Provide the [X, Y] coordinate of the cell's center where the given text is located.  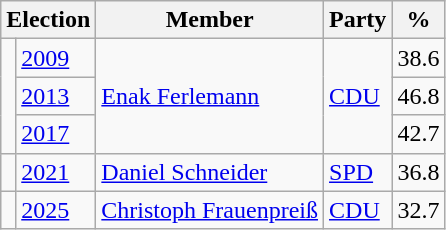
% [418, 20]
Party [358, 20]
2013 [56, 96]
2021 [56, 172]
2009 [56, 58]
SPD [358, 172]
Election [48, 20]
Enak Ferlemann [210, 96]
36.8 [418, 172]
Daniel Schneider [210, 172]
32.7 [418, 210]
Christoph Frauenpreiß [210, 210]
2025 [56, 210]
46.8 [418, 96]
2017 [56, 134]
42.7 [418, 134]
Member [210, 20]
38.6 [418, 58]
